Search for the cell housing the specified text and yield its (x, y) center coordinate. 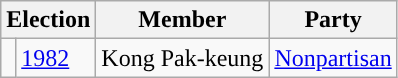
Member (182, 20)
Kong Pak-keung (182, 58)
Nonpartisan (333, 58)
Election (48, 20)
Party (333, 20)
1982 (56, 58)
